Return [X, Y] of the center of cell containing provided text 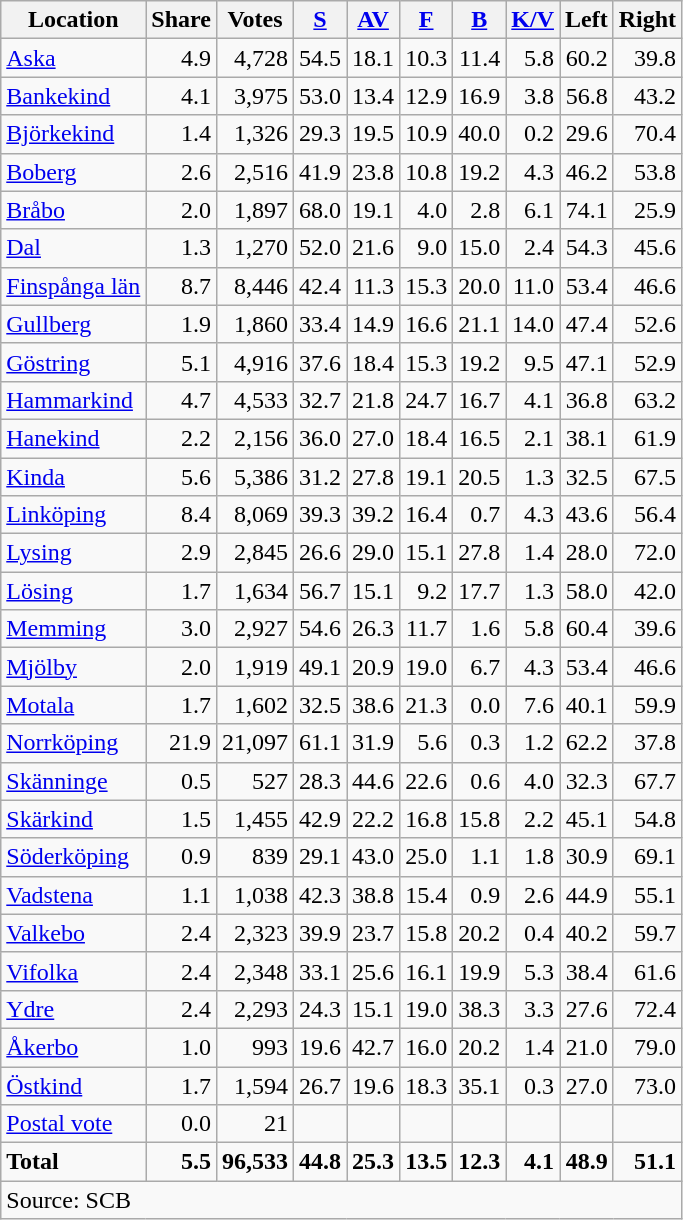
25.6 [374, 971]
40.2 [587, 933]
1,038 [254, 895]
60.2 [587, 58]
11.0 [533, 286]
2,323 [254, 933]
39.2 [374, 515]
Right [647, 20]
7.6 [533, 705]
24.7 [426, 400]
44.9 [587, 895]
32.7 [320, 400]
29.0 [374, 553]
26.6 [320, 553]
Source: SCB [342, 1200]
12.9 [426, 96]
11.7 [426, 629]
21.6 [374, 248]
5.5 [182, 1162]
20.0 [480, 286]
K/V [533, 20]
2.8 [480, 210]
Bankekind [74, 96]
11.4 [480, 58]
72.0 [647, 553]
62.2 [587, 743]
1,919 [254, 667]
8.7 [182, 286]
39.9 [320, 933]
14.0 [533, 324]
1.9 [182, 324]
1,455 [254, 819]
38.8 [374, 895]
21.3 [426, 705]
25.9 [647, 210]
29.3 [320, 134]
Linköping [74, 515]
15.0 [480, 248]
40.0 [480, 134]
1,602 [254, 705]
74.1 [587, 210]
0.2 [533, 134]
Ydre [74, 1009]
2,293 [254, 1009]
16.9 [480, 96]
45.1 [587, 819]
Lysing [74, 553]
19.9 [480, 971]
47.1 [587, 362]
Skärkind [74, 819]
Göstring [74, 362]
38.6 [374, 705]
53.0 [320, 96]
2,845 [254, 553]
38.1 [587, 438]
40.1 [587, 705]
Left [587, 20]
Valkebo [74, 933]
22.6 [426, 781]
48.9 [587, 1162]
Vadstena [74, 895]
23.8 [374, 172]
20.9 [374, 667]
AV [374, 20]
52.6 [647, 324]
16.5 [480, 438]
993 [254, 1047]
Norrköping [74, 743]
Boberg [74, 172]
10.8 [426, 172]
44.8 [320, 1162]
11.3 [374, 286]
8.4 [182, 515]
35.1 [480, 1085]
38.3 [480, 1009]
19.5 [374, 134]
28.3 [320, 781]
Söderköping [74, 857]
Finspånga län [74, 286]
33.4 [320, 324]
36.0 [320, 438]
49.1 [320, 667]
54.8 [647, 819]
1,326 [254, 134]
4.9 [182, 58]
10.3 [426, 58]
1,594 [254, 1085]
1.6 [480, 629]
96,533 [254, 1162]
42.4 [320, 286]
3.0 [182, 629]
61.6 [647, 971]
36.8 [587, 400]
21.1 [480, 324]
29.6 [587, 134]
Postal vote [74, 1124]
45.6 [647, 248]
9.0 [426, 248]
Motala [74, 705]
31.2 [320, 477]
25.0 [426, 857]
13.5 [426, 1162]
14.9 [374, 324]
2.9 [182, 553]
63.2 [647, 400]
70.4 [647, 134]
42.3 [320, 895]
2.1 [533, 438]
Share [182, 20]
16.4 [426, 515]
5,386 [254, 477]
16.8 [426, 819]
Kinda [74, 477]
1.8 [533, 857]
18.3 [426, 1085]
16.7 [480, 400]
33.1 [320, 971]
51.1 [647, 1162]
F [426, 20]
16.6 [426, 324]
39.3 [320, 515]
54.5 [320, 58]
55.1 [647, 895]
2,927 [254, 629]
42.0 [647, 591]
1,634 [254, 591]
Votes [254, 20]
Lösing [74, 591]
Mjölby [74, 667]
29.1 [320, 857]
73.0 [647, 1085]
23.7 [374, 933]
0.5 [182, 781]
68.0 [320, 210]
13.4 [374, 96]
Location [74, 20]
Skänninge [74, 781]
60.4 [587, 629]
67.5 [647, 477]
44.6 [374, 781]
Gullberg [74, 324]
43.6 [587, 515]
42.7 [374, 1047]
69.1 [647, 857]
1,270 [254, 248]
15.4 [426, 895]
28.0 [587, 553]
Vifolka [74, 971]
37.6 [320, 362]
38.4 [587, 971]
56.8 [587, 96]
21.9 [182, 743]
1.2 [533, 743]
24.3 [320, 1009]
8,446 [254, 286]
3.3 [533, 1009]
21,097 [254, 743]
56.4 [647, 515]
Total [74, 1162]
6.1 [533, 210]
1,860 [254, 324]
46.2 [587, 172]
Hammarkind [74, 400]
17.7 [480, 591]
25.3 [374, 1162]
26.7 [320, 1085]
Hanekind [74, 438]
Aska [74, 58]
61.9 [647, 438]
43.0 [374, 857]
61.1 [320, 743]
1.5 [182, 819]
6.7 [480, 667]
52.9 [647, 362]
16.0 [426, 1047]
26.3 [374, 629]
16.1 [426, 971]
54.6 [320, 629]
54.3 [587, 248]
52.0 [320, 248]
42.9 [320, 819]
22.2 [374, 819]
0.4 [533, 933]
12.3 [480, 1162]
10.9 [426, 134]
4,916 [254, 362]
5.3 [533, 971]
5.1 [182, 362]
32.3 [587, 781]
59.7 [647, 933]
18.1 [374, 58]
2,516 [254, 172]
1.0 [182, 1047]
37.8 [647, 743]
39.8 [647, 58]
8,069 [254, 515]
0.7 [480, 515]
2,348 [254, 971]
21.0 [587, 1047]
S [320, 20]
Åkerbo [74, 1047]
3.8 [533, 96]
2,156 [254, 438]
Memming [74, 629]
4.7 [182, 400]
Östkind [74, 1085]
47.4 [587, 324]
Bråbo [74, 210]
9.2 [426, 591]
67.7 [647, 781]
527 [254, 781]
30.9 [587, 857]
Björkekind [74, 134]
839 [254, 857]
58.0 [587, 591]
43.2 [647, 96]
20.5 [480, 477]
72.4 [647, 1009]
79.0 [647, 1047]
39.6 [647, 629]
21 [254, 1124]
Dal [74, 248]
31.9 [374, 743]
1,897 [254, 210]
4,728 [254, 58]
27.6 [587, 1009]
59.9 [647, 705]
3,975 [254, 96]
4,533 [254, 400]
0.6 [480, 781]
B [480, 20]
41.9 [320, 172]
21.8 [374, 400]
53.8 [647, 172]
9.5 [533, 362]
56.7 [320, 591]
